Detect which cell encompasses the target text, then output its [x, y] center coordinate. 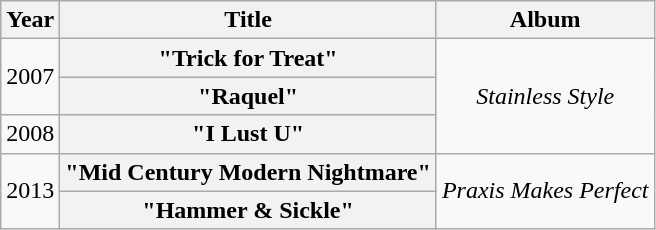
"I Lust U" [248, 134]
2007 [30, 77]
Title [248, 20]
2013 [30, 191]
"Trick for Treat" [248, 58]
"Mid Century Modern Nightmare" [248, 172]
Praxis Makes Perfect [545, 191]
Album [545, 20]
"Hammer & Sickle" [248, 210]
Stainless Style [545, 96]
Year [30, 20]
2008 [30, 134]
"Raquel" [248, 96]
